Return (X, Y) of the center of cell containing provided text 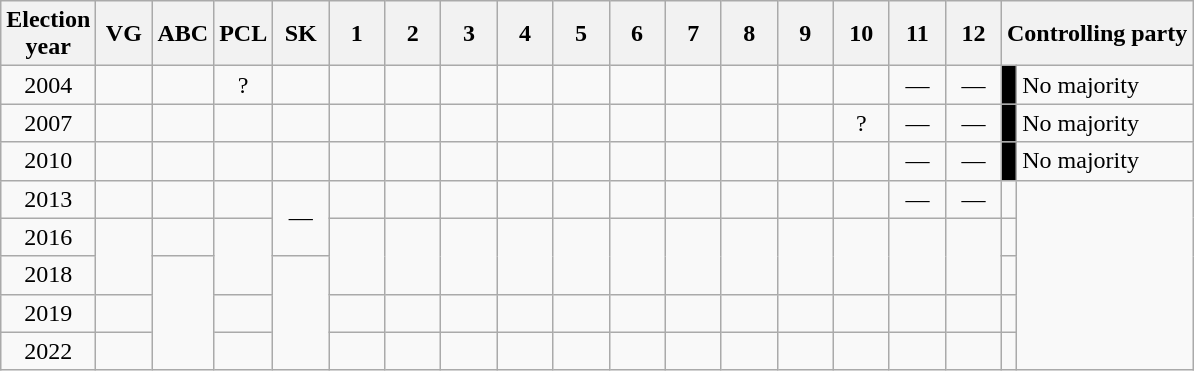
1 (357, 34)
10 (861, 34)
SK (301, 34)
4 (525, 34)
ABC (183, 34)
2013 (48, 199)
11 (917, 34)
Electionyear (48, 34)
2018 (48, 275)
5 (581, 34)
12 (973, 34)
2016 (48, 237)
9 (805, 34)
7 (693, 34)
2010 (48, 161)
2 (413, 34)
3 (469, 34)
VG (124, 34)
Controlling party (1096, 34)
2007 (48, 123)
2004 (48, 85)
6 (637, 34)
2019 (48, 313)
2022 (48, 351)
8 (749, 34)
PCL (244, 34)
